Search for the cell housing the specified text and yield its (X, Y) center coordinate. 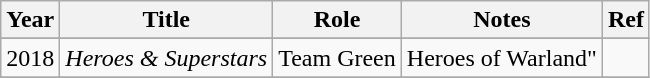
2018 (30, 58)
Year (30, 20)
Title (166, 20)
Role (338, 20)
Heroes & Superstars (166, 58)
Team Green (338, 58)
Heroes of Warland" (502, 58)
Notes (502, 20)
Ref (626, 20)
